Output the [X, Y] coordinate of the center of the cell containing the given text.  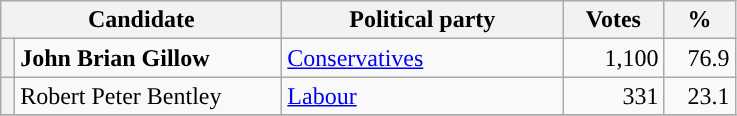
331 [614, 96]
John Brian Gillow [148, 58]
Political party [422, 20]
Candidate [142, 20]
Conservatives [422, 58]
23.1 [700, 96]
Robert Peter Bentley [148, 96]
% [700, 20]
1,100 [614, 58]
Labour [422, 96]
76.9 [700, 58]
Votes [614, 20]
